Output the [x, y] coordinate of the center of the cell containing the given text.  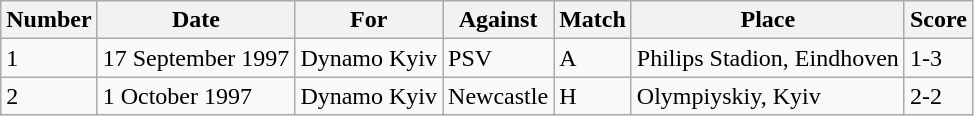
For [369, 20]
Match [593, 20]
1-3 [938, 58]
17 September 1997 [196, 58]
2-2 [938, 96]
Against [498, 20]
A [593, 58]
Score [938, 20]
Newcastle [498, 96]
Olympiyskiy, Kyiv [768, 96]
2 [49, 96]
Place [768, 20]
1 [49, 58]
H [593, 96]
1 October 1997 [196, 96]
Number [49, 20]
Philips Stadion, Eindhoven [768, 58]
Date [196, 20]
PSV [498, 58]
